Identify which cell holds the provided text, then report its [X, Y] central coordinate. 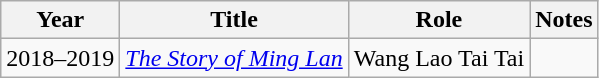
Year [60, 20]
The Story of Ming Lan [234, 58]
2018–2019 [60, 58]
Notes [564, 20]
Wang Lao Tai Tai [439, 58]
Title [234, 20]
Role [439, 20]
